Pinpoint the cell where the given text exists, returning its (x, y) midpoint coordinate. 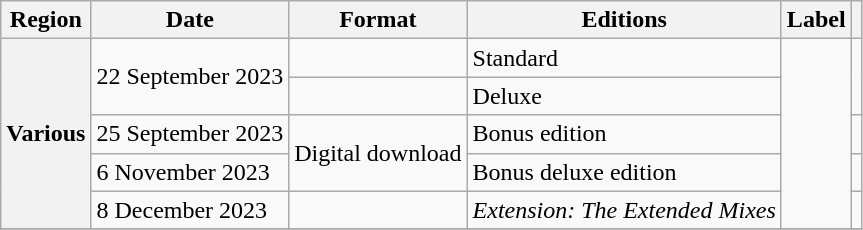
Deluxe (624, 96)
Standard (624, 58)
Bonus edition (624, 134)
22 September 2023 (190, 77)
Digital download (378, 153)
Label (816, 20)
Bonus deluxe edition (624, 172)
25 September 2023 (190, 134)
Format (378, 20)
Various (46, 134)
6 November 2023 (190, 172)
Date (190, 20)
Region (46, 20)
8 December 2023 (190, 210)
Extension: The Extended Mixes (624, 210)
Editions (624, 20)
